Extract the (x, y) coordinate from the center of the cell holding the provided text.  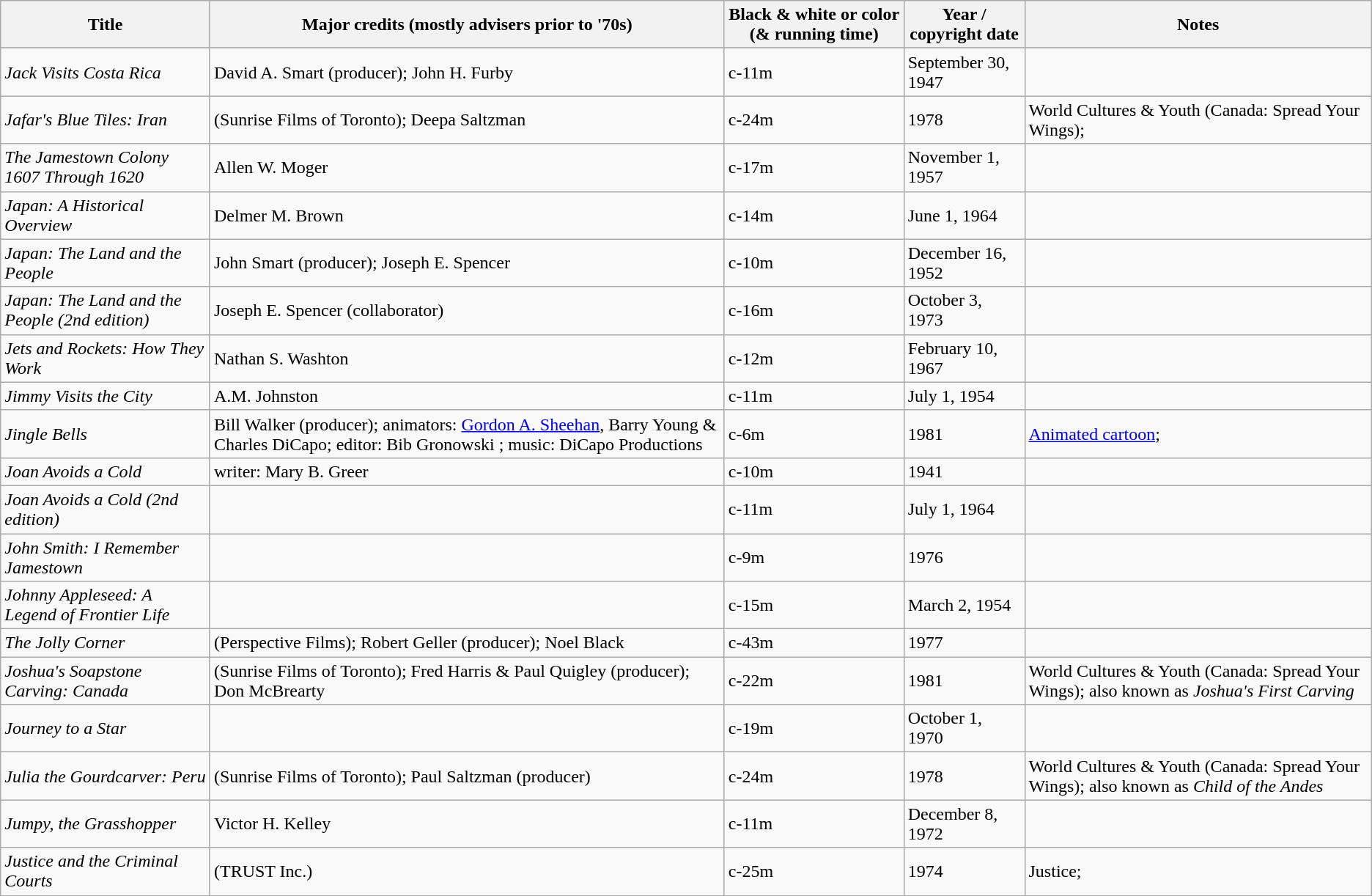
Japan: The Land and the People (106, 262)
Year / copyright date (965, 25)
(TRUST Inc.) (467, 871)
Victor H. Kelley (467, 824)
John Smart (producer); Joseph E. Spencer (467, 262)
March 2, 1954 (965, 606)
c-17m (814, 167)
February 10, 1967 (965, 358)
Jets and Rockets: How They Work (106, 358)
c-25m (814, 871)
c-16m (814, 311)
World Cultures & Youth (Canada: Spread Your Wings); (1198, 120)
(Sunrise Films of Toronto); Deepa Saltzman (467, 120)
July 1, 1954 (965, 396)
September 30, 1947 (965, 72)
December 8, 1972 (965, 824)
c-14m (814, 216)
c-15m (814, 606)
Jumpy, the Grasshopper (106, 824)
Delmer M. Brown (467, 216)
Nathan S. Washton (467, 358)
October 3, 1973 (965, 311)
(Perspective Films); Robert Geller (producer); Noel Black (467, 643)
c-19m (814, 729)
John Smith: I Remember Jamestown (106, 557)
Title (106, 25)
October 1, 1970 (965, 729)
Jingle Bells (106, 434)
c-6m (814, 434)
1941 (965, 471)
World Cultures & Youth (Canada: Spread Your Wings); also known as Child of the Andes (1198, 776)
Major credits (mostly advisers prior to '70s) (467, 25)
Allen W. Moger (467, 167)
David A. Smart (producer); John H. Furby (467, 72)
November 1, 1957 (965, 167)
(Sunrise Films of Toronto); Paul Saltzman (producer) (467, 776)
The Jamestown Colony 1607 Through 1620 (106, 167)
(Sunrise Films of Toronto); Fred Harris & Paul Quigley (producer); Don McBrearty (467, 680)
Julia the Gourdcarver: Peru (106, 776)
Notes (1198, 25)
c-9m (814, 557)
Justice; (1198, 871)
Journey to a Star (106, 729)
Japan: A Historical Overview (106, 216)
c-12m (814, 358)
Jafar's Blue Tiles: Iran (106, 120)
c-22m (814, 680)
Joan Avoids a Cold (2nd edition) (106, 509)
Joshua's Soapstone Carving: Canada (106, 680)
Joseph E. Spencer (collaborator) (467, 311)
December 16, 1952 (965, 262)
Justice and the Criminal Courts (106, 871)
World Cultures & Youth (Canada: Spread Your Wings); also known as Joshua's First Carving (1198, 680)
Japan: The Land and the People (2nd edition) (106, 311)
Joan Avoids a Cold (106, 471)
Bill Walker (producer); animators: Gordon A. Sheehan, Barry Young & Charles DiCapo; editor: Bib Gronowski ; music: DiCapo Productions (467, 434)
July 1, 1964 (965, 509)
Animated cartoon; (1198, 434)
Black & white or color (& running time) (814, 25)
June 1, 1964 (965, 216)
1974 (965, 871)
A.M. Johnston (467, 396)
Johnny Appleseed: A Legend of Frontier Life (106, 606)
c-43m (814, 643)
Jimmy Visits the City (106, 396)
writer: Mary B. Greer (467, 471)
1977 (965, 643)
1976 (965, 557)
Jack Visits Costa Rica (106, 72)
The Jolly Corner (106, 643)
